Provide the (X, Y) coordinate of the cell's center where the given text is located.  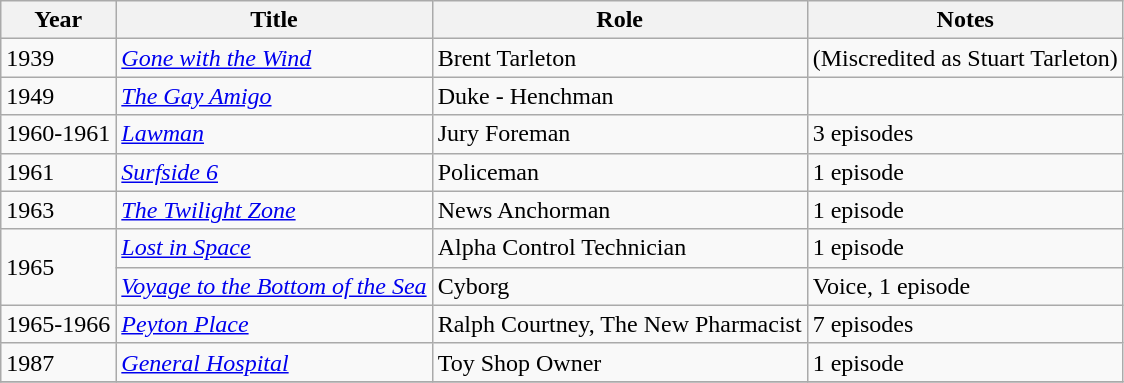
Year (58, 20)
Ralph Courtney, The New Pharmacist (620, 324)
The Twilight Zone (274, 210)
Voice, 1 episode (965, 286)
Notes (965, 20)
1961 (58, 172)
1987 (58, 362)
Jury Foreman (620, 134)
News Anchorman (620, 210)
Lawman (274, 134)
Cyborg (620, 286)
1960-1961 (58, 134)
Surfside 6 (274, 172)
1939 (58, 58)
Voyage to the Bottom of the Sea (274, 286)
Role (620, 20)
1949 (58, 96)
1965 (58, 267)
Duke - Henchman (620, 96)
1965-1966 (58, 324)
The Gay Amigo (274, 96)
Gone with the Wind (274, 58)
Brent Tarleton (620, 58)
3 episodes (965, 134)
Peyton Place (274, 324)
Toy Shop Owner (620, 362)
Policeman (620, 172)
Alpha Control Technician (620, 248)
Title (274, 20)
1963 (58, 210)
(Miscredited as Stuart Tarleton) (965, 58)
7 episodes (965, 324)
Lost in Space (274, 248)
General Hospital (274, 362)
